From the cell containing the given text, extract its center point as [X, Y] coordinate. 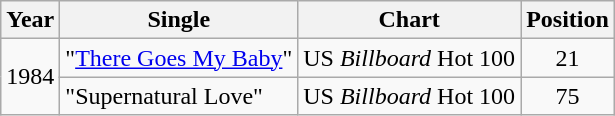
Year [30, 20]
Position [568, 20]
Single [179, 20]
"Supernatural Love" [179, 96]
1984 [30, 77]
21 [568, 58]
"There Goes My Baby" [179, 58]
Chart [410, 20]
75 [568, 96]
